From the cell containing the given text, extract its center point as [x, y] coordinate. 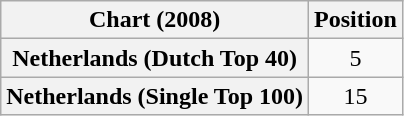
Netherlands (Dutch Top 40) [155, 58]
15 [356, 96]
Netherlands (Single Top 100) [155, 96]
5 [356, 58]
Position [356, 20]
Chart (2008) [155, 20]
